Capture the cell that displays the provided text and extract its [x, y] central coordinate. 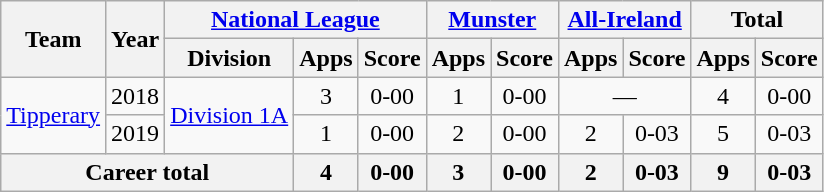
National League [296, 20]
Career total [148, 172]
Total [757, 20]
Munster [492, 20]
9 [723, 172]
Tipperary [54, 115]
2018 [136, 96]
2019 [136, 134]
Team [54, 39]
Year [136, 39]
5 [723, 134]
— [624, 96]
Division [230, 58]
All-Ireland [624, 20]
Division 1A [230, 115]
